Return the [x, y] coordinate for the center point of the cell that contains the specified text.  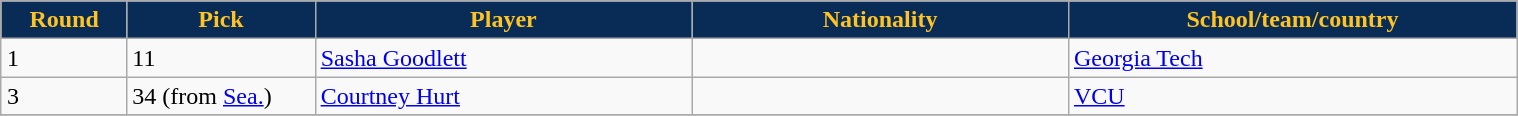
Courtney Hurt [504, 96]
Pick [221, 20]
Georgia Tech [1292, 58]
School/team/country [1292, 20]
Player [504, 20]
VCU [1292, 96]
3 [64, 96]
Nationality [880, 20]
11 [221, 58]
Sasha Goodlett [504, 58]
34 (from Sea.) [221, 96]
Round [64, 20]
1 [64, 58]
